Extract the (x, y) coordinate from the center of the cell holding the provided text.  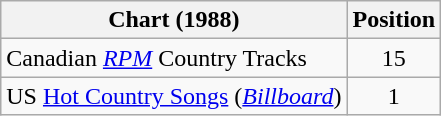
1 (394, 96)
Canadian RPM Country Tracks (174, 58)
Chart (1988) (174, 20)
US Hot Country Songs (Billboard) (174, 96)
15 (394, 58)
Position (394, 20)
